Scan for the cell matching the given text and deliver its [x, y] coordinate at center. 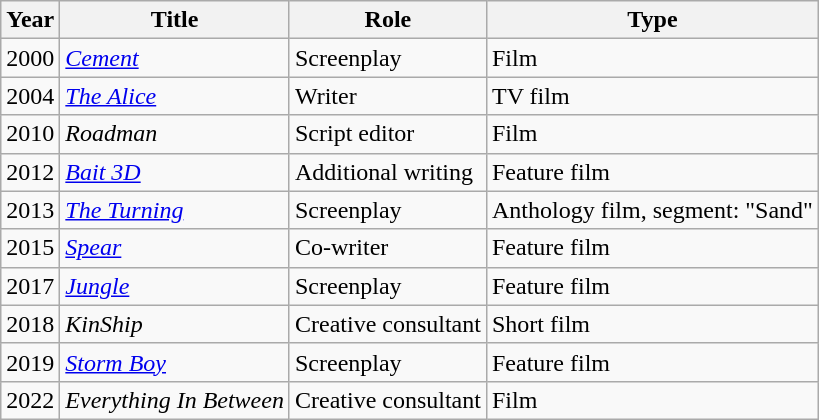
Co-writer [388, 248]
2004 [30, 96]
Spear [175, 248]
2012 [30, 172]
Storm Boy [175, 362]
Writer [388, 96]
Jungle [175, 286]
2010 [30, 134]
Title [175, 20]
Everything In Between [175, 400]
2015 [30, 248]
Type [652, 20]
Role [388, 20]
2013 [30, 210]
Bait 3D [175, 172]
Cement [175, 58]
The Turning [175, 210]
TV film [652, 96]
Roadman [175, 134]
Year [30, 20]
2019 [30, 362]
KinShip [175, 324]
Script editor [388, 134]
2000 [30, 58]
2022 [30, 400]
Anthology film, segment: "Sand" [652, 210]
The Alice [175, 96]
2018 [30, 324]
Short film [652, 324]
Additional writing [388, 172]
2017 [30, 286]
